Pinpoint the cell where the given text exists, returning its (x, y) midpoint coordinate. 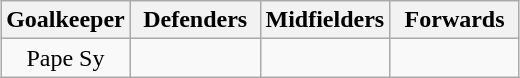
Forwards (455, 20)
Midfielders (325, 20)
Defenders (195, 20)
Pape Sy (66, 58)
Goalkeeper (66, 20)
